Return the [x, y] coordinate for the center point of the cell that contains the specified text.  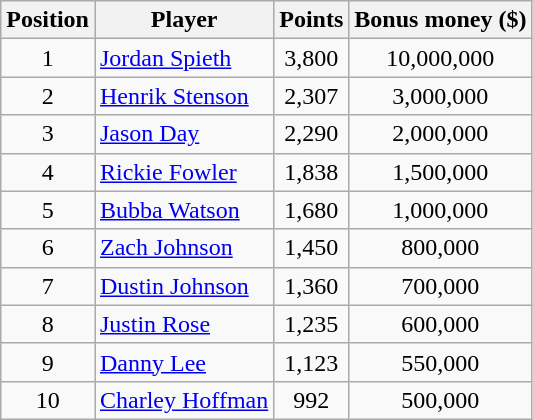
4 [48, 172]
3,000,000 [440, 96]
Bubba Watson [184, 210]
Rickie Fowler [184, 172]
700,000 [440, 286]
Danny Lee [184, 362]
2,000,000 [440, 134]
500,000 [440, 400]
2 [48, 96]
Jason Day [184, 134]
Dustin Johnson [184, 286]
Zach Johnson [184, 248]
600,000 [440, 324]
1,450 [312, 248]
800,000 [440, 248]
1,500,000 [440, 172]
Bonus money ($) [440, 20]
1,235 [312, 324]
Justin Rose [184, 324]
550,000 [440, 362]
9 [48, 362]
992 [312, 400]
3,800 [312, 58]
1,838 [312, 172]
1,123 [312, 362]
6 [48, 248]
1 [48, 58]
1,000,000 [440, 210]
Charley Hoffman [184, 400]
Jordan Spieth [184, 58]
Points [312, 20]
7 [48, 286]
1,360 [312, 286]
1,680 [312, 210]
Henrik Stenson [184, 96]
8 [48, 324]
10,000,000 [440, 58]
2,290 [312, 134]
Player [184, 20]
10 [48, 400]
5 [48, 210]
3 [48, 134]
Position [48, 20]
2,307 [312, 96]
